Output the [x, y] coordinate of the center of the cell containing the given text.  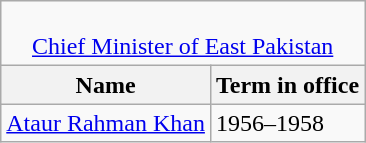
Chief Minister of East Pakistan [183, 34]
1956–1958 [287, 123]
Term in office [287, 85]
Name [106, 85]
Ataur Rahman Khan [106, 123]
